Locate the cell with the specified text and output its (X, Y) center coordinate. 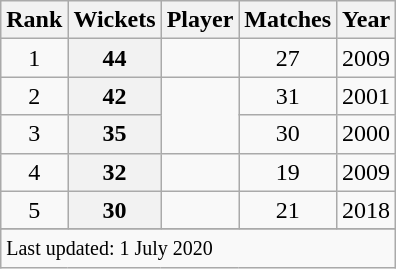
Year (366, 20)
35 (114, 134)
42 (114, 96)
44 (114, 58)
31 (288, 96)
Matches (288, 20)
19 (288, 172)
21 (288, 210)
27 (288, 58)
1 (34, 58)
2000 (366, 134)
Last updated: 1 July 2020 (198, 248)
Rank (34, 20)
Wickets (114, 20)
Player (200, 20)
3 (34, 134)
2 (34, 96)
4 (34, 172)
5 (34, 210)
2001 (366, 96)
2018 (366, 210)
32 (114, 172)
